From the cell containing the given text, extract its center point as [X, Y] coordinate. 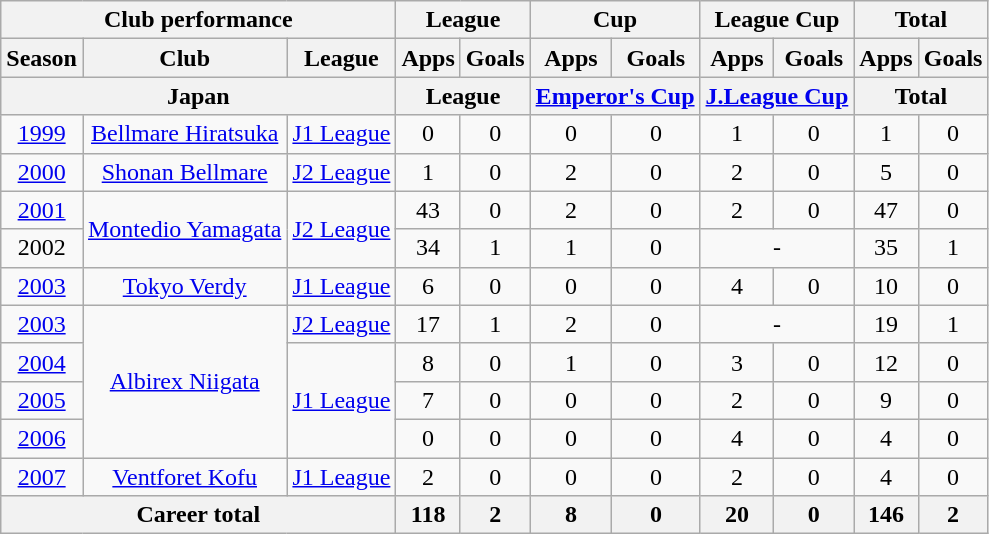
2005 [42, 400]
2001 [42, 210]
47 [886, 210]
34 [428, 248]
9 [886, 400]
Ventforet Kofu [184, 477]
Bellmare Hiratsuka [184, 134]
12 [886, 362]
Club [184, 58]
Albirex Niigata [184, 381]
Montedio Yamagata [184, 229]
2007 [42, 477]
Cup [615, 20]
5 [886, 172]
2000 [42, 172]
43 [428, 210]
35 [886, 248]
2006 [42, 438]
20 [737, 515]
Tokyo Verdy [184, 286]
2004 [42, 362]
146 [886, 515]
League Cup [777, 20]
6 [428, 286]
Emperor's Cup [615, 96]
Season [42, 58]
Shonan Bellmare [184, 172]
10 [886, 286]
Career total [198, 515]
2002 [42, 248]
J.League Cup [777, 96]
118 [428, 515]
1999 [42, 134]
Japan [198, 96]
3 [737, 362]
17 [428, 324]
Club performance [198, 20]
7 [428, 400]
19 [886, 324]
